Locate the cell with the specified text and output its [x, y] center coordinate. 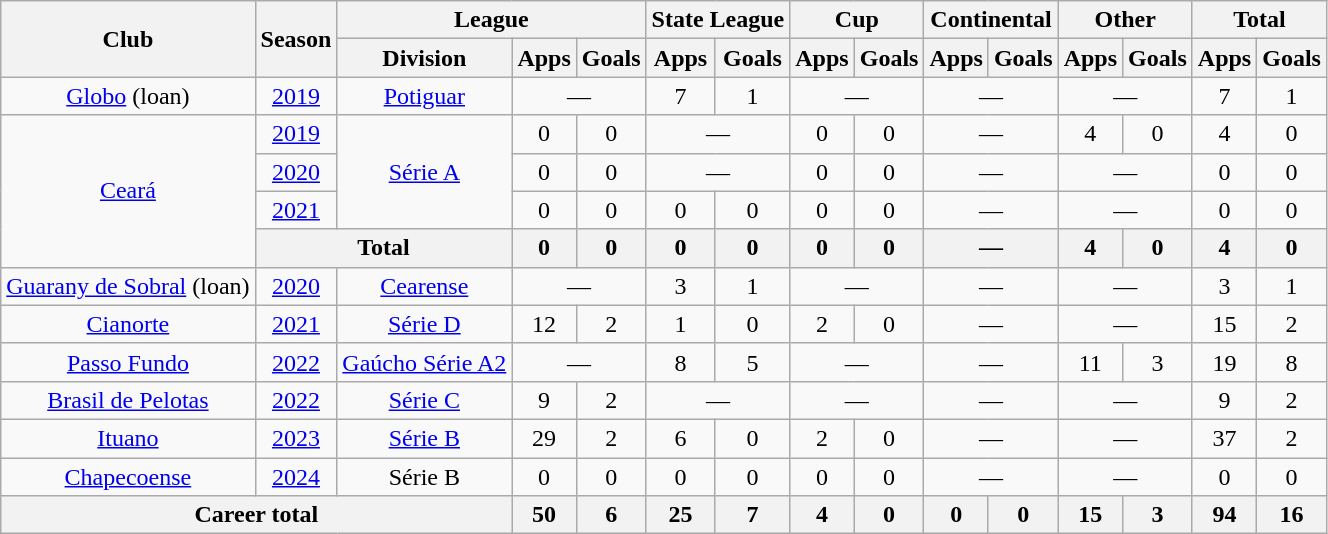
Gaúcho Série A2 [424, 362]
2023 [296, 438]
50 [544, 515]
Season [296, 39]
Globo (loan) [128, 96]
Série D [424, 324]
Club [128, 39]
16 [1292, 515]
Cup [857, 20]
Other [1125, 20]
12 [544, 324]
25 [680, 515]
11 [1090, 362]
Ceará [128, 191]
37 [1224, 438]
Série C [424, 400]
Guarany de Sobral (loan) [128, 286]
Continental [991, 20]
Série A [424, 172]
Passo Fundo [128, 362]
19 [1224, 362]
League [492, 20]
Brasil de Pelotas [128, 400]
Ituano [128, 438]
94 [1224, 515]
5 [752, 362]
Potiguar [424, 96]
29 [544, 438]
2024 [296, 477]
Career total [256, 515]
Cearense [424, 286]
State League [718, 20]
Division [424, 58]
Cianorte [128, 324]
Chapecoense [128, 477]
